Identify which cell holds the provided text, then report its (x, y) central coordinate. 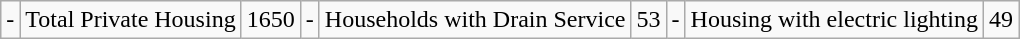
Households with Drain Service (475, 20)
53 (648, 20)
Housing with electric lighting (834, 20)
Total Private Housing (130, 20)
1650 (270, 20)
49 (1000, 20)
